Return [x, y] of the center of cell containing provided text 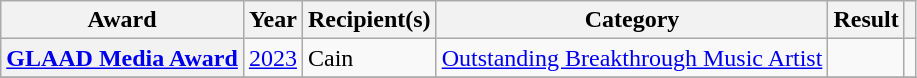
Result [866, 20]
2023 [272, 58]
Year [272, 20]
Award [122, 20]
Outstanding Breakthrough Music Artist [632, 58]
GLAAD Media Award [122, 58]
Category [632, 20]
Cain [369, 58]
Recipient(s) [369, 20]
